Find where the given text appears and provide that cell's center as (X, Y) coordinate. 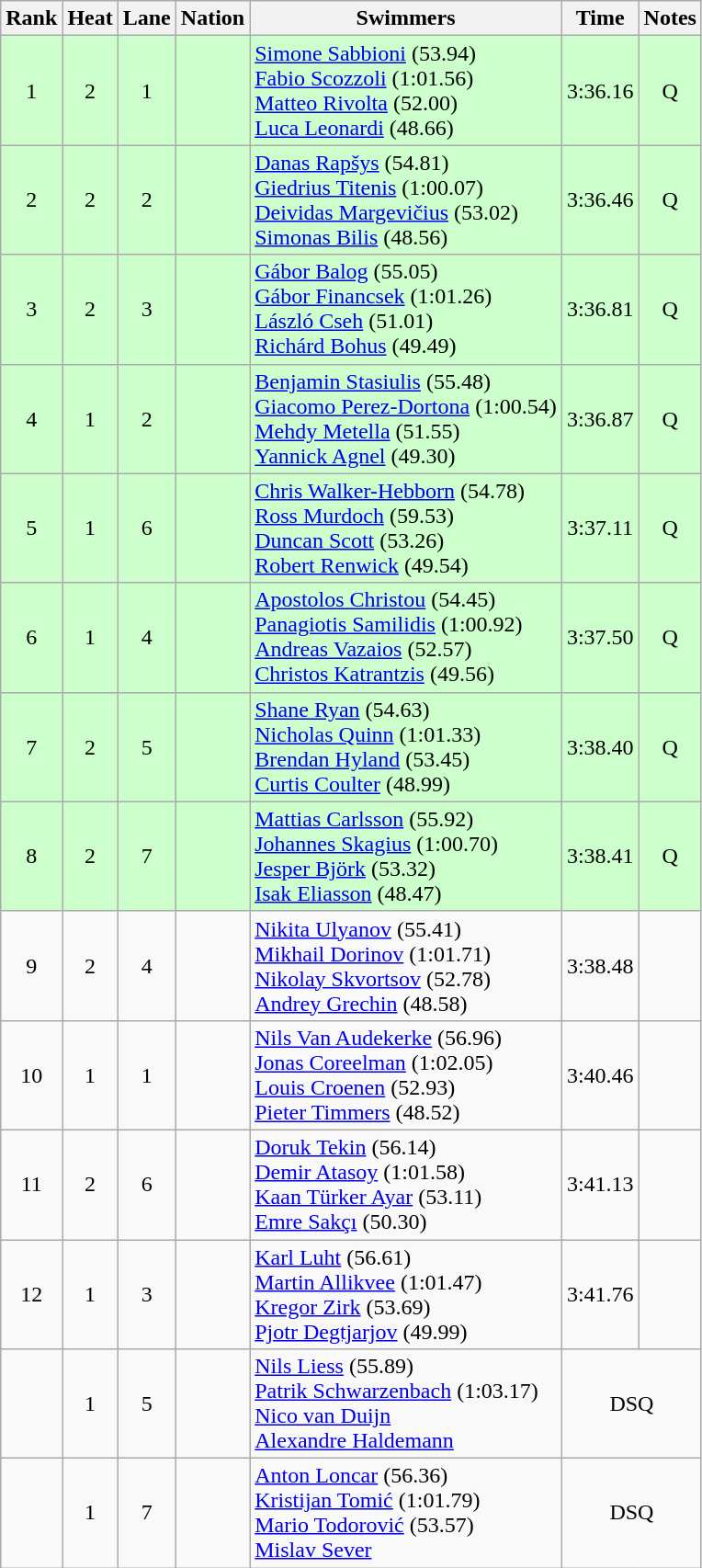
Nils Van Audekerke (56.96)Jonas Coreelman (1:02.05)Louis Croenen (52.93)Pieter Timmers (48.52) (406, 1075)
3:37.11 (600, 528)
Benjamin Stasiulis (55.48)Giacomo Perez-Dortona (1:00.54)Mehdy Metella (51.55)Yannick Agnel (49.30) (406, 419)
Gábor Balog (55.05)Gábor Financsek (1:01.26)László Cseh (51.01)Richárd Bohus (49.49) (406, 309)
Mattias Carlsson (55.92)Johannes Skagius (1:00.70)Jesper Björk (53.32)Isak Eliasson (48.47) (406, 857)
Shane Ryan (54.63)Nicholas Quinn (1:01.33)Brendan Hyland (53.45)Curtis Coulter (48.99) (406, 746)
Chris Walker-Hebborn (54.78)Ross Murdoch (59.53)Duncan Scott (53.26)Robert Renwick (49.54) (406, 528)
Nils Liess (55.89)Patrik Schwarzenbach (1:03.17)Nico van Duijn Alexandre Haldemann (406, 1404)
Doruk Tekin (56.14)Demir Atasoy (1:01.58)Kaan Türker Ayar (53.11)Emre Sakçı (50.30) (406, 1184)
10 (31, 1075)
Apostolos Christou (54.45)Panagiotis Samilidis (1:00.92)Andreas Vazaios (52.57)Christos Katrantzis (49.56) (406, 638)
Time (600, 18)
Notes (670, 18)
3:40.46 (600, 1075)
3:36.16 (600, 90)
12 (31, 1294)
3:38.40 (600, 746)
8 (31, 857)
3:38.48 (600, 965)
Rank (31, 18)
3:41.13 (600, 1184)
Danas Rapšys (54.81)Giedrius Titenis (1:00.07)Deividas Margevičius (53.02)Simonas Bilis (48.56) (406, 200)
3:38.41 (600, 857)
Swimmers (406, 18)
3:36.81 (600, 309)
Nikita Ulyanov (55.41)Mikhail Dorinov (1:01.71)Nikolay Skvortsov (52.78)Andrey Grechin (48.58) (406, 965)
3:36.46 (600, 200)
Heat (90, 18)
Lane (147, 18)
3:36.87 (600, 419)
Anton Loncar (56.36)Kristijan Tomić (1:01.79)Mario Todorović (53.57) Mislav Sever (406, 1513)
Nation (212, 18)
9 (31, 965)
Karl Luht (56.61)Martin Allikvee (1:01.47)Kregor Zirk (53.69)Pjotr Degtjarjov (49.99) (406, 1294)
3:41.76 (600, 1294)
3:37.50 (600, 638)
Simone Sabbioni (53.94)Fabio Scozzoli (1:01.56)Matteo Rivolta (52.00)Luca Leonardi (48.66) (406, 90)
11 (31, 1184)
